For the text-containing cell, return its midpoint in (x, y) coordinate format. 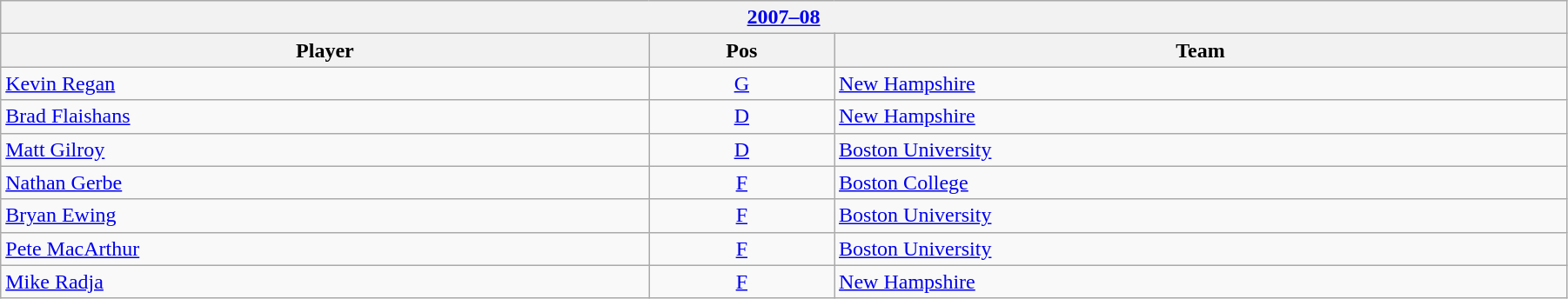
Kevin Regan (325, 83)
Pete MacArthur (325, 249)
G (741, 83)
Player (325, 50)
Boston College (1201, 183)
Matt Gilroy (325, 149)
Mike Radja (325, 282)
Bryan Ewing (325, 216)
Pos (741, 50)
2007–08 (784, 17)
Nathan Gerbe (325, 183)
Brad Flaishans (325, 116)
Team (1201, 50)
